Extract the (X, Y) coordinate from the center of the cell holding the provided text.  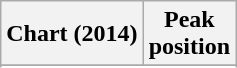
Chart (2014) (72, 34)
Peakposition (189, 34)
